Identify which cell holds the provided text, then report its [X, Y] central coordinate. 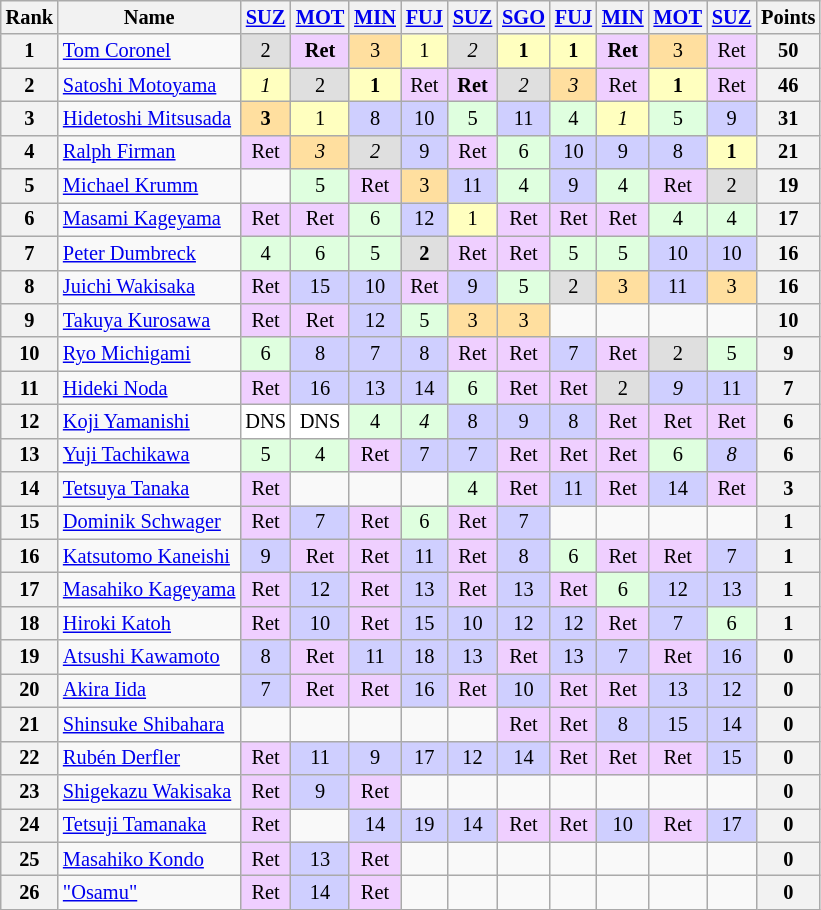
Katsutomo Kaneishi [149, 556]
Rubén Derfler [149, 758]
Tom Coronel [149, 51]
SGO [524, 17]
Points [788, 17]
26 [30, 892]
Tetsuji Tamanaka [149, 825]
Hiroki Katoh [149, 623]
Name [149, 17]
Michael Krumm [149, 186]
Masahiko Kondo [149, 859]
Koji Yamanishi [149, 421]
22 [30, 758]
23 [30, 791]
20 [30, 690]
Ryo Michigami [149, 354]
Yuji Tachikawa [149, 455]
"Osamu" [149, 892]
Takuya Kurosawa [149, 320]
Atsushi Kawamoto [149, 657]
Satoshi Motoyama [149, 85]
31 [788, 118]
Hideki Noda [149, 388]
Tetsuya Tanaka [149, 489]
46 [788, 85]
Shigekazu Wakisaka [149, 791]
Rank [30, 17]
Peter Dumbreck [149, 253]
Masahiko Kageyama [149, 589]
Dominik Schwager [149, 522]
Masami Kageyama [149, 219]
Ralph Firman [149, 152]
25 [30, 859]
Hidetoshi Mitsusada [149, 118]
Akira Iida [149, 690]
Shinsuke Shibahara [149, 724]
24 [30, 825]
Juichi Wakisaka [149, 287]
50 [788, 51]
